Determine the (x, y) coordinate at the center of the cell enclosing the given text.  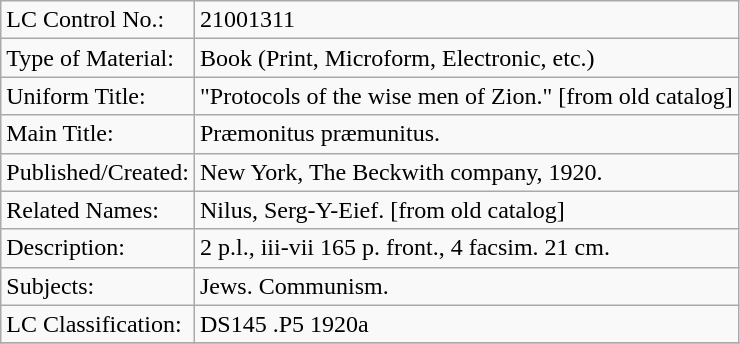
DS145 .P5 1920a (466, 324)
Jews. Communism. (466, 286)
LC Classification: (98, 324)
Book (Print, Microform, Electronic, etc.) (466, 58)
New York, The Beckwith company, 1920. (466, 172)
Main Title: (98, 134)
LC Control No.: (98, 20)
21001311 (466, 20)
Related Names: (98, 210)
Uniform Title: (98, 96)
Description: (98, 248)
Type of Material: (98, 58)
"Protocols of the wise men of Zion." [from old catalog] (466, 96)
Subjects: (98, 286)
Nilus, Serg-Y-Eief. [from old catalog] (466, 210)
Præmonitus præmunitus. (466, 134)
Published/Created: (98, 172)
2 p.l., iii-vii 165 p. front., 4 facsim. 21 cm. (466, 248)
